Detect which cell encompasses the target text, then output its (X, Y) center coordinate. 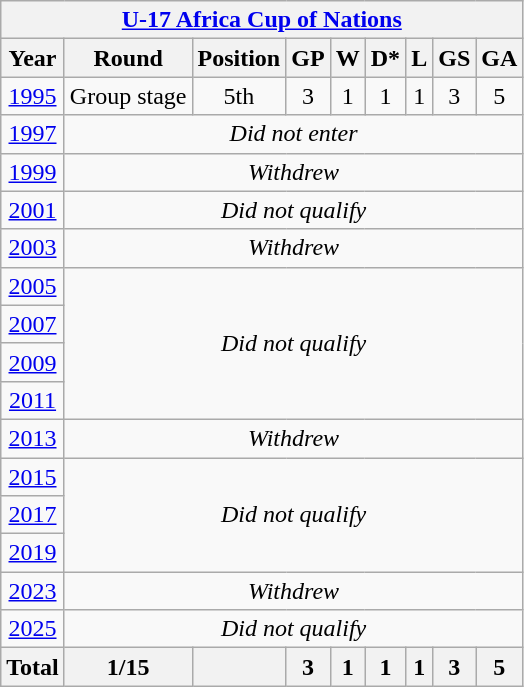
Group stage (128, 96)
L (420, 58)
W (348, 58)
2001 (33, 210)
2013 (33, 438)
2019 (33, 553)
GA (500, 58)
2007 (33, 324)
1997 (33, 134)
Position (239, 58)
2011 (33, 400)
Round (128, 58)
1999 (33, 172)
2003 (33, 248)
2023 (33, 591)
5th (239, 96)
2009 (33, 362)
1/15 (128, 667)
1995 (33, 96)
2015 (33, 477)
Did not enter (294, 134)
GS (454, 58)
D* (385, 58)
Year (33, 58)
U-17 Africa Cup of Nations (262, 20)
2025 (33, 629)
2017 (33, 515)
Total (33, 667)
GP (308, 58)
2005 (33, 286)
